Identify which cell holds the provided text, then report its (x, y) central coordinate. 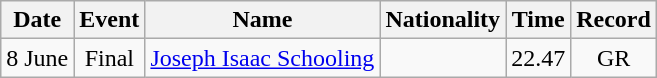
Event (110, 20)
22.47 (538, 58)
Time (538, 20)
Date (38, 20)
8 June (38, 58)
Record (614, 20)
Nationality (443, 20)
Joseph Isaac Schooling (262, 58)
GR (614, 58)
Name (262, 20)
Final (110, 58)
